Scan for the cell matching the given text and deliver its [x, y] coordinate at center. 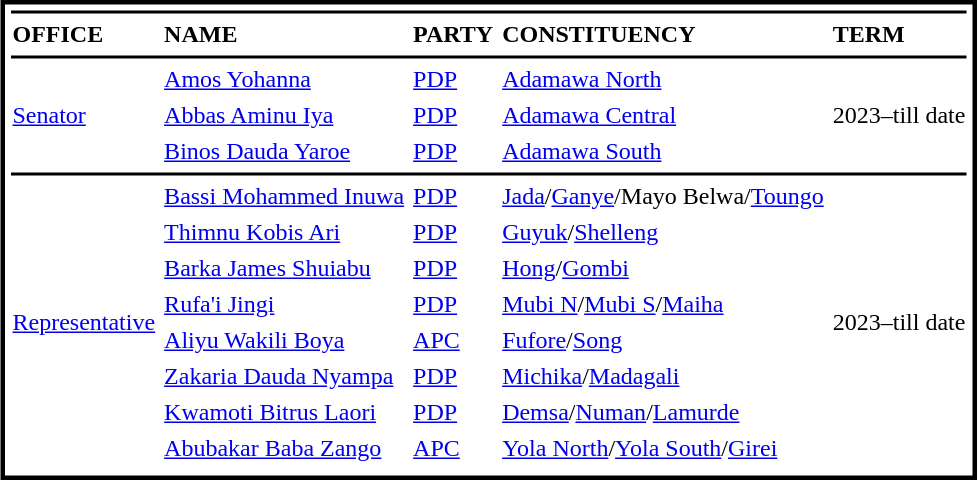
OFFICE [84, 35]
NAME [284, 35]
Jada/Ganye/Mayo Belwa/Toungo [664, 197]
Bassi Mohammed Inuwa [284, 197]
Thimnu Kobis Ari [284, 233]
Zakaria Dauda Nyampa [284, 377]
Abubakar Baba Zango [284, 449]
Mubi N/Mubi S/Maiha [664, 305]
Senator [84, 115]
Michika/Madagali [664, 377]
Adamawa Central [664, 115]
Yola North/Yola South/Girei [664, 449]
Adamawa North [664, 79]
CONSTITUENCY [664, 35]
Barka James Shuiabu [284, 269]
PARTY [454, 35]
Adamawa South [664, 151]
Hong/Gombi [664, 269]
Kwamoti Bitrus Laori [284, 413]
Representative [84, 323]
Amos Yohanna [284, 79]
Guyuk/Shelleng [664, 233]
Demsa/Numan/Lamurde [664, 413]
Rufa'i Jingi [284, 305]
TERM [899, 35]
Binos Dauda Yaroe [284, 151]
Abbas Aminu Iya [284, 115]
Aliyu Wakili Boya [284, 341]
Fufore/Song [664, 341]
